Scan for the cell matching the given text and deliver its (x, y) coordinate at center. 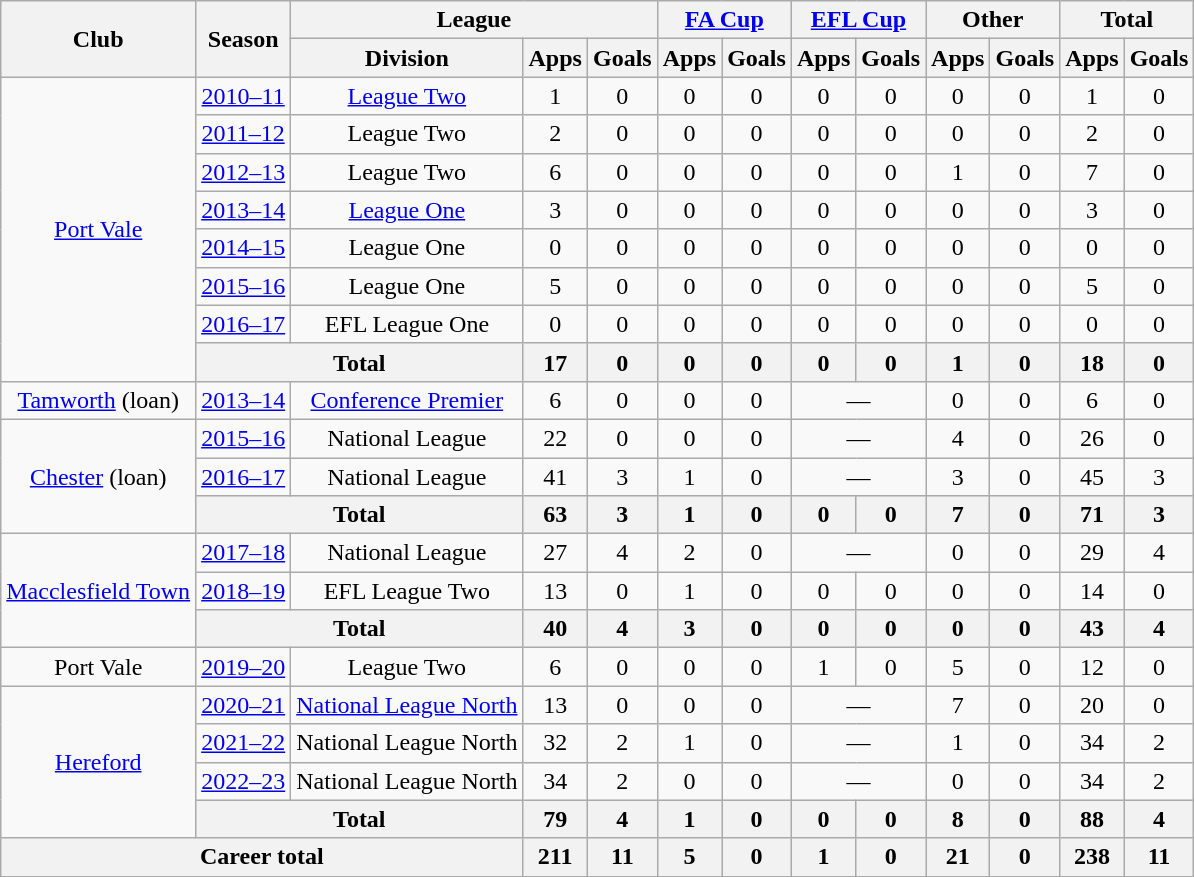
Club (98, 39)
2012–13 (244, 172)
Career total (262, 857)
43 (1092, 629)
Hereford (98, 762)
Chester (loan) (98, 476)
2017–18 (244, 553)
21 (958, 857)
12 (1092, 667)
45 (1092, 477)
EFL League One (407, 324)
71 (1092, 515)
2014–15 (244, 248)
League (474, 20)
2010–11 (244, 96)
Season (244, 39)
29 (1092, 553)
2019–20 (244, 667)
EFL League Two (407, 591)
20 (1092, 705)
2020–21 (244, 705)
Division (407, 58)
FA Cup (724, 20)
40 (555, 629)
8 (958, 819)
18 (1092, 362)
238 (1092, 857)
88 (1092, 819)
17 (555, 362)
211 (555, 857)
Conference Premier (407, 400)
2022–23 (244, 781)
14 (1092, 591)
27 (555, 553)
Other (993, 20)
2018–19 (244, 591)
79 (555, 819)
26 (1092, 438)
63 (555, 515)
Tamworth (loan) (98, 400)
22 (555, 438)
32 (555, 743)
41 (555, 477)
EFL Cup (858, 20)
2021–22 (244, 743)
Macclesfield Town (98, 591)
2011–12 (244, 134)
